Provide the (x, y) coordinate of the cell's center where the given text is located.  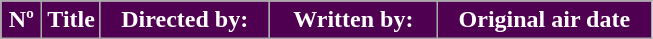
Nº (22, 20)
Directed by: (184, 20)
Written by: (354, 20)
Original air date (545, 20)
Title (72, 20)
